Return the [X, Y] coordinate for the center point of the cell that contains the specified text.  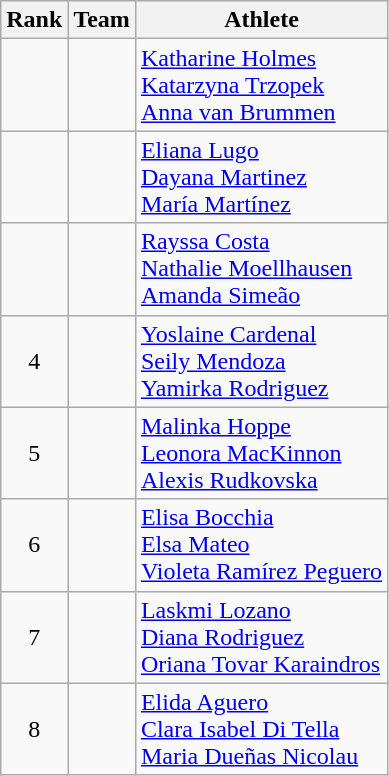
Team [102, 20]
Athlete [261, 20]
7 [34, 637]
5 [34, 453]
Elisa BocchiaElsa MateoVioleta Ramírez Peguero [261, 545]
Yoslaine CardenalSeily MendozaYamirka Rodriguez [261, 361]
Elida AgueroClara Isabel Di TellaMaria Dueñas Nicolau [261, 729]
Katharine HolmesKatarzyna TrzopekAnna van Brummen [261, 85]
8 [34, 729]
Malinka HoppeLeonora MacKinnonAlexis Rudkovska [261, 453]
Laskmi LozanoDiana RodriguezOriana Tovar Karaindros [261, 637]
Eliana LugoDayana MartinezMaría Martínez [261, 177]
6 [34, 545]
Rayssa CostaNathalie MoellhausenAmanda Simeão [261, 269]
4 [34, 361]
Rank [34, 20]
